Search for the cell housing the specified text and yield its [x, y] center coordinate. 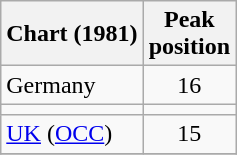
Chart (1981) [72, 34]
UK (OCC) [72, 134]
Peakposition [189, 34]
15 [189, 134]
Germany [72, 85]
16 [189, 85]
